Scan for the cell matching the given text and deliver its (X, Y) coordinate at center. 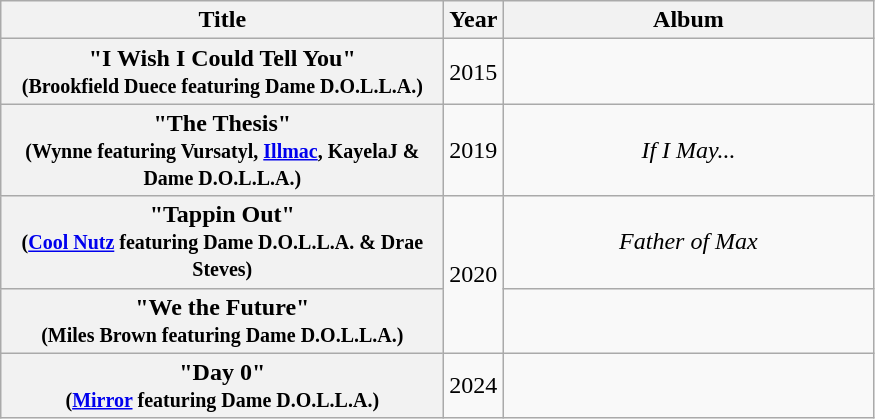
If I May... (688, 150)
Title (222, 20)
"We the Future"(Miles Brown featuring Dame D.O.L.L.A.) (222, 320)
Album (688, 20)
"Tappin Out"(Cool Nutz featuring Dame D.O.L.L.A. & Drae Steves) (222, 242)
Father of Max (688, 242)
2020 (474, 274)
"The Thesis"(Wynne featuring Vursatyl, Illmac, KayelaJ & Dame D.O.L.L.A.) (222, 150)
"Day 0"(Mirror featuring Dame D.O.L.L.A.) (222, 386)
Year (474, 20)
2019 (474, 150)
2015 (474, 72)
2024 (474, 386)
"I Wish I Could Tell You"(Brookfield Duece featuring Dame D.O.L.L.A.) (222, 72)
